Search for the cell housing the specified text and yield its (X, Y) center coordinate. 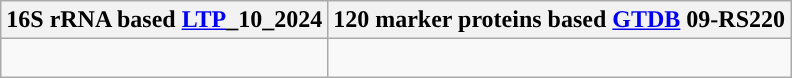
120 marker proteins based GTDB 09-RS220 (560, 20)
16S rRNA based LTP_10_2024 (164, 20)
